Return (x, y) of the center of cell containing provided text 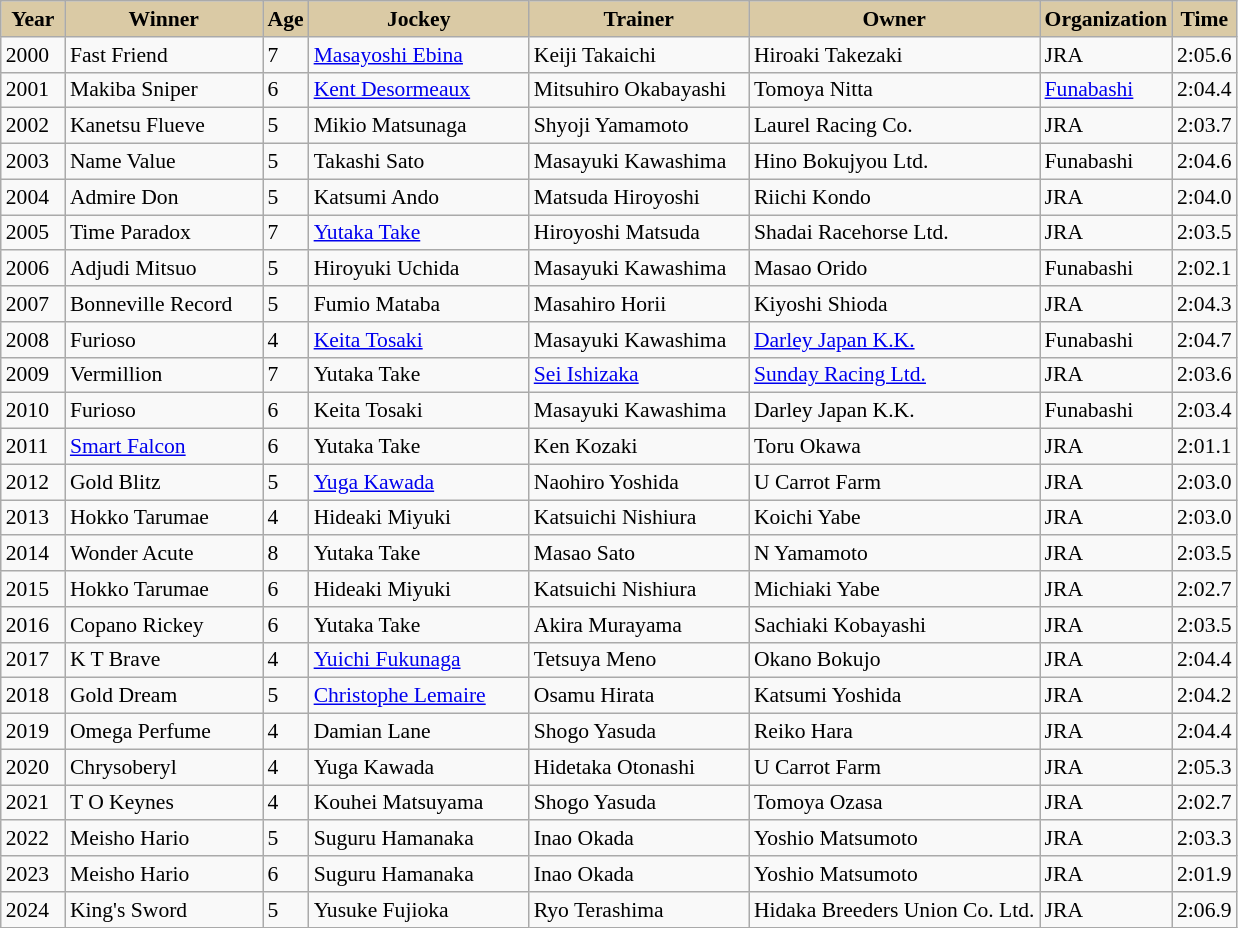
Ken Kozaki (639, 447)
Laurel Racing Co. (894, 126)
Mikio Matsunaga (419, 126)
2:06.9 (1204, 910)
Fumio Mataba (419, 304)
8 (285, 554)
Hidetaka Otonashi (639, 767)
Gold Dream (164, 696)
Name Value (164, 162)
Trainer (639, 19)
Hino Bokujyou Ltd. (894, 162)
Gold Blitz (164, 482)
2021 (33, 803)
Kent Desormeaux (419, 90)
2017 (33, 660)
2:03.7 (1204, 126)
2000 (33, 55)
Akira Murayama (639, 625)
Katsumi Yoshida (894, 696)
2:04.7 (1204, 340)
2:04.6 (1204, 162)
Hiroyuki Uchida (419, 269)
Hidaka Breeders Union Co. Ltd. (894, 910)
Time (1204, 19)
Shyoji Yamamoto (639, 126)
Shadai Racehorse Ltd. (894, 233)
Osamu Hirata (639, 696)
Makiba Sniper (164, 90)
Adjudi Mitsuo (164, 269)
2020 (33, 767)
King's Sword (164, 910)
2001 (33, 90)
T O Keynes (164, 803)
Kanetsu Flueve (164, 126)
Smart Falcon (164, 447)
2:03.4 (1204, 411)
Sei Ishizaka (639, 375)
Naohiro Yoshida (639, 482)
N Yamamoto (894, 554)
Chrysoberyl (164, 767)
Masao Sato (639, 554)
2004 (33, 197)
2:03.3 (1204, 839)
Okano Bokujo (894, 660)
2019 (33, 732)
2005 (33, 233)
2023 (33, 874)
Owner (894, 19)
2013 (33, 518)
K T Brave (164, 660)
2016 (33, 625)
2012 (33, 482)
Keiji Takaichi (639, 55)
2015 (33, 589)
2:04.0 (1204, 197)
Mitsuhiro Okabayashi (639, 90)
2010 (33, 411)
Hiroyoshi Matsuda (639, 233)
Toru Okawa (894, 447)
2:04.2 (1204, 696)
2:05.3 (1204, 767)
2:03.6 (1204, 375)
2008 (33, 340)
Koichi Yabe (894, 518)
Year (33, 19)
Ryo Terashima (639, 910)
Copano Rickey (164, 625)
Christophe Lemaire (419, 696)
Matsuda Hiroyoshi (639, 197)
Katsumi Ando (419, 197)
Omega Perfume (164, 732)
2009 (33, 375)
Kiyoshi Shioda (894, 304)
Michiaki Yabe (894, 589)
Organization (1106, 19)
Vermillion (164, 375)
Fast Friend (164, 55)
2:02.1 (1204, 269)
2024 (33, 910)
Masahiro Horii (639, 304)
Tomoya Ozasa (894, 803)
Yusuke Fujioka (419, 910)
Tetsuya Meno (639, 660)
Wonder Acute (164, 554)
Damian Lane (419, 732)
2014 (33, 554)
Yuichi Fukunaga (419, 660)
Sachiaki Kobayashi (894, 625)
Time Paradox (164, 233)
2011 (33, 447)
2002 (33, 126)
Age (285, 19)
Tomoya Nitta (894, 90)
Jockey (419, 19)
2022 (33, 839)
2:01.9 (1204, 874)
Admire Don (164, 197)
Bonneville Record (164, 304)
Masayoshi Ebina (419, 55)
2018 (33, 696)
2003 (33, 162)
2:04.3 (1204, 304)
2007 (33, 304)
Masao Orido (894, 269)
Hiroaki Takezaki (894, 55)
2006 (33, 269)
Winner (164, 19)
2:01.1 (1204, 447)
Riichi Kondo (894, 197)
Kouhei Matsuyama (419, 803)
Sunday Racing Ltd. (894, 375)
Reiko Hara (894, 732)
Takashi Sato (419, 162)
2:05.6 (1204, 55)
